Extract the [X, Y] coordinate from the center of the cell holding the provided text.  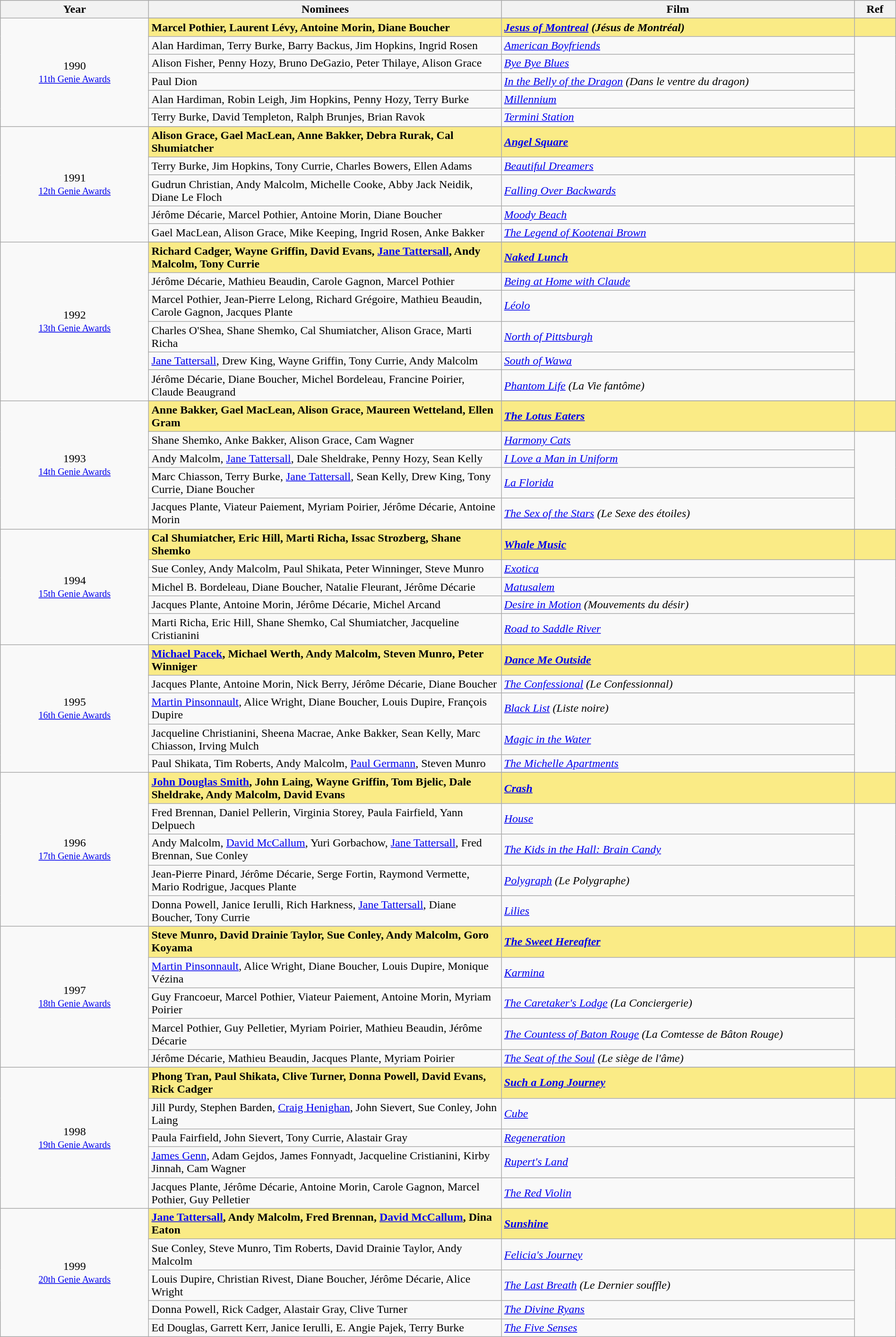
Paula Fairfield, John Sievert, Tony Currie, Alastair Gray [325, 1138]
1994 15th Genie Awards [75, 587]
Jacques Plante, Antoine Morin, Nick Berry, Jérôme Décarie, Diane Boucher [325, 684]
Jean-Pierre Pinard, Jérôme Décarie, Serge Fortin, Raymond Vermette, Mario Rodrigue, Jacques Plante [325, 880]
Sue Conley, Andy Malcolm, Paul Shikata, Peter Winninger, Steve Munro [325, 569]
Felicia's Journey [678, 1254]
The Confessional (Le Confessionnal) [678, 684]
La Florida [678, 483]
Jane Tattersall, Andy Malcolm, Fred Brennan, David McCallum, Dina Eaton [325, 1224]
1996 17th Genie Awards [75, 850]
Louis Dupire, Christian Rivest, Diane Boucher, Jérôme Décarie, Alice Wright [325, 1285]
The Sweet Hereafter [678, 941]
Karmina [678, 973]
The Five Senses [678, 1328]
Jacques Plante, Antoine Morin, Jérôme Décarie, Michel Arcand [325, 604]
Cube [678, 1113]
Road to Saddle River [678, 629]
Black List (Liste noire) [678, 709]
Phong Tran, Paul Shikata, Clive Turner, Donna Powell, David Evans, Rick Cadger [325, 1082]
Jérôme Décarie, Mathieu Beaudin, Jacques Plante, Myriam Poirier [325, 1058]
Léolo [678, 306]
Exotica [678, 569]
Bye Bye Blues [678, 63]
Alison Fisher, Penny Hozy, Bruno DeGazio, Peter Thilaye, Alison Grace [325, 63]
Being at Home with Claude [678, 282]
The Kids in the Hall: Brain Candy [678, 850]
1993 14th Genie Awards [75, 465]
Charles O'Shea, Shane Shemko, Cal Shumiatcher, Alison Grace, Marti Richa [325, 336]
The Countess of Baton Rouge (La Comtesse de Bâton Rouge) [678, 1034]
In the Belly of the Dragon (Dans le ventre du dragon) [678, 81]
Cal Shumiatcher, Eric Hill, Marti Richa, Issac Strozberg, Shane Shemko [325, 544]
Martin Pinsonnault, Alice Wright, Diane Boucher, Louis Dupire, Monique Vézina [325, 973]
Matusalem [678, 587]
The Seat of the Soul (Le siège de l'âme) [678, 1058]
1995 16th Genie Awards [75, 709]
Jacques Plante, Jérôme Décarie, Antoine Morin, Carole Gagnon, Marcel Pothier, Guy Pelletier [325, 1193]
Angel Square [678, 142]
Marti Richa, Eric Hill, Shane Shemko, Cal Shumiatcher, Jacqueline Cristianini [325, 629]
Magic in the Water [678, 739]
Terry Burke, Jim Hopkins, Tony Currie, Charles Bowers, Ellen Adams [325, 166]
Andy Malcolm, David McCallum, Yuri Gorbachow, Jane Tattersall, Fred Brennan, Sue Conley [325, 850]
Jacques Plante, Viateur Paiement, Myriam Poirier, Jérôme Décarie, Antoine Morin [325, 513]
Nominees [325, 9]
American Boyfriends [678, 45]
1991 12th Genie Awards [75, 184]
Such a Long Journey [678, 1082]
Sue Conley, Steve Munro, Tim Roberts, David Drainie Taylor, Andy Malcolm [325, 1254]
Ed Douglas, Garrett Kerr, Janice Ierulli, E. Angie Pajek, Terry Burke [325, 1328]
Paul Dion [325, 81]
Shane Shemko, Anke Bakker, Alison Grace, Cam Wagner [325, 440]
Rupert's Land [678, 1163]
Jérôme Décarie, Mathieu Beaudin, Carole Gagnon, Marcel Pothier [325, 282]
Fred Brennan, Daniel Pellerin, Virginia Storey, Paula Fairfield, Yann Delpuech [325, 819]
Falling Over Backwards [678, 190]
House [678, 819]
Alan Hardiman, Robin Leigh, Jim Hopkins, Penny Hozy, Terry Burke [325, 99]
Marcel Pothier, Jean-Pierre Lelong, Richard Grégoire, Mathieu Beaudin, Carole Gagnon, Jacques Plante [325, 306]
Marc Chiasson, Terry Burke, Jane Tattersall, Sean Kelly, Drew King, Tony Currie, Diane Boucher [325, 483]
Jesus of Montreal (Jésus de Montréal) [678, 27]
Alison Grace, Gael MacLean, Anne Bakker, Debra Rurak, Cal Shumiatcher [325, 142]
1990 11th Genie Awards [75, 72]
The Red Violin [678, 1193]
Terry Burke, David Templeton, Ralph Brunjes, Brian Ravok [325, 117]
Jérôme Décarie, Marcel Pothier, Antoine Morin, Diane Boucher [325, 215]
Marcel Pothier, Guy Pelletier, Myriam Poirier, Mathieu Beaudin, Jérôme Décarie [325, 1034]
South of Wawa [678, 361]
Jill Purdy, Stephen Barden, Craig Henighan, John Sievert, Sue Conley, John Laing [325, 1113]
Jane Tattersall, Drew King, Wayne Griffin, Tony Currie, Andy Malcolm [325, 361]
Millennium [678, 99]
Desire in Motion (Mouvements du désir) [678, 604]
North of Pittsburgh [678, 336]
Steve Munro, David Drainie Taylor, Sue Conley, Andy Malcolm, Goro Koyama [325, 941]
Termini Station [678, 117]
Paul Shikata, Tim Roberts, Andy Malcolm, Paul Germann, Steven Munro [325, 764]
Year [75, 9]
Andy Malcolm, Jane Tattersall, Dale Sheldrake, Penny Hozy, Sean Kelly [325, 458]
John Douglas Smith, John Laing, Wayne Griffin, Tom Bjelic, Dale Sheldrake, Andy Malcolm, David Evans [325, 788]
Michael Pacek, Michael Werth, Andy Malcolm, Steven Munro, Peter Winniger [325, 660]
Film [678, 9]
Lilies [678, 911]
Moody Beach [678, 215]
Polygraph (Le Polygraphe) [678, 880]
The Caretaker's Lodge (La Conciergerie) [678, 1003]
1998 19th Genie Awards [75, 1138]
Naked Lunch [678, 257]
The Divine Ryans [678, 1310]
The Sex of the Stars (Le Sexe des étoiles) [678, 513]
1992 13th Genie Awards [75, 321]
Anne Bakker, Gael MacLean, Alison Grace, Maureen Wetteland, Ellen Gram [325, 416]
1997 18th Genie Awards [75, 997]
I Love a Man in Uniform [678, 458]
Martin Pinsonnault, Alice Wright, Diane Boucher, Louis Dupire, François Dupire [325, 709]
Whale Music [678, 544]
Donna Powell, Rick Cadger, Alastair Gray, Clive Turner [325, 1310]
Gudrun Christian, Andy Malcolm, Michelle Cooke, Abby Jack Neidik, Diane Le Floch [325, 190]
Donna Powell, Janice Ierulli, Rich Harkness, Jane Tattersall, Diane Boucher, Tony Currie [325, 911]
James Genn, Adam Gejdos, James Fonnyadt, Jacqueline Cristianini, Kirby Jinnah, Cam Wagner [325, 1163]
Phantom Life (La Vie fantôme) [678, 386]
Marcel Pothier, Laurent Lévy, Antoine Morin, Diane Boucher [325, 27]
Dance Me Outside [678, 660]
Jacqueline Christianini, Sheena Macrae, Anke Bakker, Sean Kelly, Marc Chiasson, Irving Mulch [325, 739]
Guy Francoeur, Marcel Pothier, Viateur Paiement, Antoine Morin, Myriam Poirier [325, 1003]
The Last Breath (Le Dernier souffle) [678, 1285]
Beautiful Dreamers [678, 166]
Jérôme Décarie, Diane Boucher, Michel Bordeleau, Francine Poirier, Claude Beaugrand [325, 386]
Michel B. Bordeleau, Diane Boucher, Natalie Fleurant, Jérôme Décarie [325, 587]
The Lotus Eaters [678, 416]
Harmony Cats [678, 440]
1999 20th Genie Awards [75, 1272]
Ref [875, 9]
Regeneration [678, 1138]
Richard Cadger, Wayne Griffin, David Evans, Jane Tattersall, Andy Malcolm, Tony Currie [325, 257]
Crash [678, 788]
The Legend of Kootenai Brown [678, 233]
Alan Hardiman, Terry Burke, Barry Backus, Jim Hopkins, Ingrid Rosen [325, 45]
Gael MacLean, Alison Grace, Mike Keeping, Ingrid Rosen, Anke Bakker [325, 233]
Sunshine [678, 1224]
The Michelle Apartments [678, 764]
